Extract the (x, y) coordinate from the center of the cell holding the provided text.  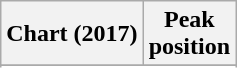
Peakposition (189, 34)
Chart (2017) (72, 34)
